Find where the given text appears and provide that cell's center as (x, y) coordinate. 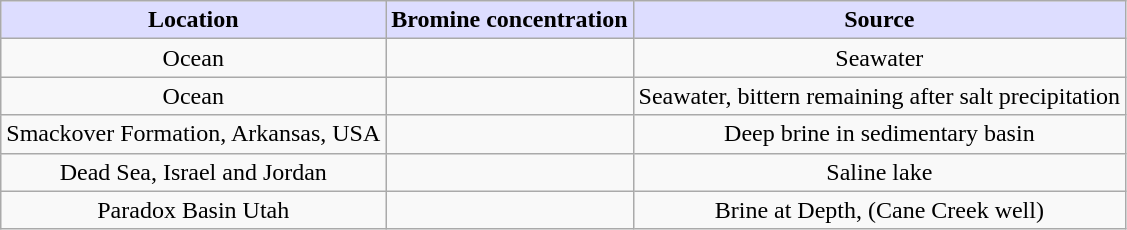
Deep brine in sedimentary basin (880, 134)
Seawater, bittern remaining after salt precipitation (880, 96)
Dead Sea, Israel and Jordan (194, 172)
Brine at Depth, (Cane Creek well) (880, 210)
Bromine concentration (510, 20)
Smackover Formation, Arkansas, USA (194, 134)
Source (880, 20)
Paradox Basin Utah (194, 210)
Saline lake (880, 172)
Seawater (880, 58)
Location (194, 20)
